Provide the (x, y) coordinate of the cell's center where the given text is located.  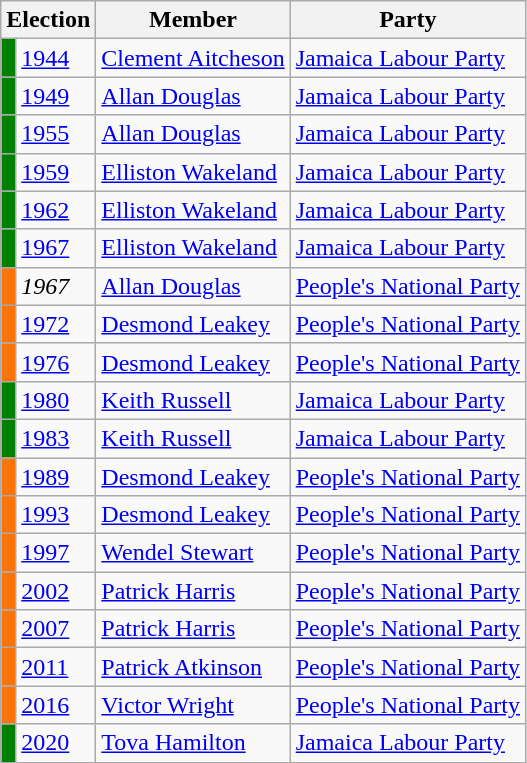
2007 (56, 629)
Patrick Atkinson (193, 667)
2011 (56, 667)
Election (48, 20)
Clement Aitcheson (193, 58)
2016 (56, 705)
1962 (56, 210)
1959 (56, 172)
1989 (56, 477)
Member (193, 20)
1972 (56, 324)
2002 (56, 591)
1944 (56, 58)
1976 (56, 362)
1949 (56, 96)
1983 (56, 438)
Tova Hamilton (193, 743)
1993 (56, 515)
2020 (56, 743)
Wendel Stewart (193, 553)
Victor Wright (193, 705)
1997 (56, 553)
1980 (56, 400)
Party (408, 20)
1955 (56, 134)
